Pinpoint the cell where the given text exists, returning its (X, Y) midpoint coordinate. 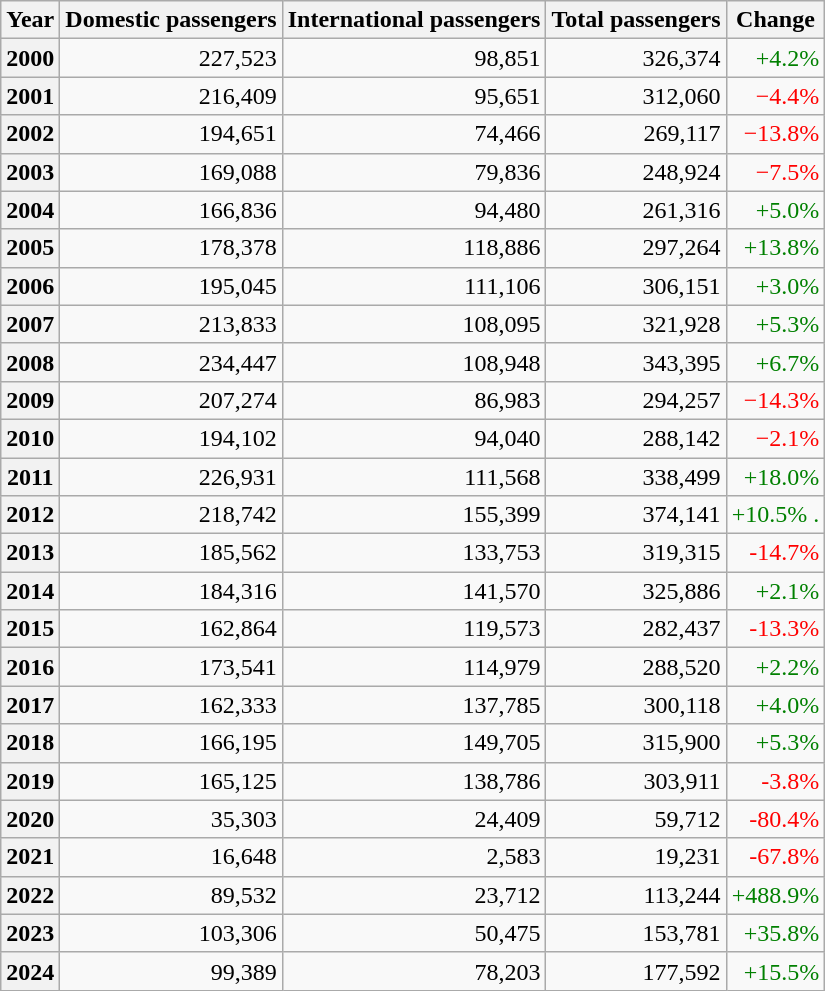
+4.2% (776, 58)
312,060 (636, 96)
Change (776, 20)
−4.4% (776, 96)
+18.0% (776, 477)
195,045 (171, 286)
99,389 (171, 971)
321,928 (636, 324)
2019 (30, 781)
108,948 (414, 362)
2022 (30, 895)
79,836 (414, 172)
−13.8% (776, 134)
98,851 (414, 58)
−2.1% (776, 438)
2003 (30, 172)
103,306 (171, 933)
315,900 (636, 743)
269,117 (636, 134)
+5.0% (776, 210)
59,712 (636, 819)
2010 (30, 438)
74,466 (414, 134)
218,742 (171, 515)
343,395 (636, 362)
-13.3% (776, 629)
+488.9% (776, 895)
+35.8% (776, 933)
86,983 (414, 400)
35,303 (171, 819)
261,316 (636, 210)
326,374 (636, 58)
282,437 (636, 629)
+15.5% (776, 971)
24,409 (414, 819)
2000 (30, 58)
234,447 (171, 362)
303,911 (636, 781)
173,541 (171, 667)
2020 (30, 819)
137,785 (414, 705)
185,562 (171, 553)
2005 (30, 248)
288,142 (636, 438)
2008 (30, 362)
194,651 (171, 134)
288,520 (636, 667)
2014 (30, 591)
Domestic passengers (171, 20)
166,195 (171, 743)
19,231 (636, 857)
94,480 (414, 210)
Year (30, 20)
-14.7% (776, 553)
138,786 (414, 781)
297,264 (636, 248)
-67.8% (776, 857)
2009 (30, 400)
−7.5% (776, 172)
2012 (30, 515)
226,931 (171, 477)
+6.7% (776, 362)
+4.0% (776, 705)
165,125 (171, 781)
184,316 (171, 591)
153,781 (636, 933)
111,106 (414, 286)
162,864 (171, 629)
+2.1% (776, 591)
149,705 (414, 743)
155,399 (414, 515)
111,568 (414, 477)
2004 (30, 210)
2002 (30, 134)
118,886 (414, 248)
2001 (30, 96)
213,833 (171, 324)
177,592 (636, 971)
119,573 (414, 629)
194,102 (171, 438)
2016 (30, 667)
-80.4% (776, 819)
+10.5% . (776, 515)
89,532 (171, 895)
133,753 (414, 553)
2007 (30, 324)
216,409 (171, 96)
294,257 (636, 400)
178,378 (171, 248)
169,088 (171, 172)
23,712 (414, 895)
2013 (30, 553)
2015 (30, 629)
108,095 (414, 324)
374,141 (636, 515)
2018 (30, 743)
International passengers (414, 20)
248,924 (636, 172)
306,151 (636, 286)
2023 (30, 933)
2,583 (414, 857)
2006 (30, 286)
−14.3% (776, 400)
300,118 (636, 705)
227,523 (171, 58)
+13.8% (776, 248)
325,886 (636, 591)
2024 (30, 971)
113,244 (636, 895)
Total passengers (636, 20)
2017 (30, 705)
162,333 (171, 705)
+3.0% (776, 286)
141,570 (414, 591)
95,651 (414, 96)
338,499 (636, 477)
16,648 (171, 857)
78,203 (414, 971)
2021 (30, 857)
166,836 (171, 210)
319,315 (636, 553)
50,475 (414, 933)
207,274 (171, 400)
2011 (30, 477)
94,040 (414, 438)
114,979 (414, 667)
-3.8% (776, 781)
+2.2% (776, 667)
